Capture the cell that displays the provided text and extract its [x, y] central coordinate. 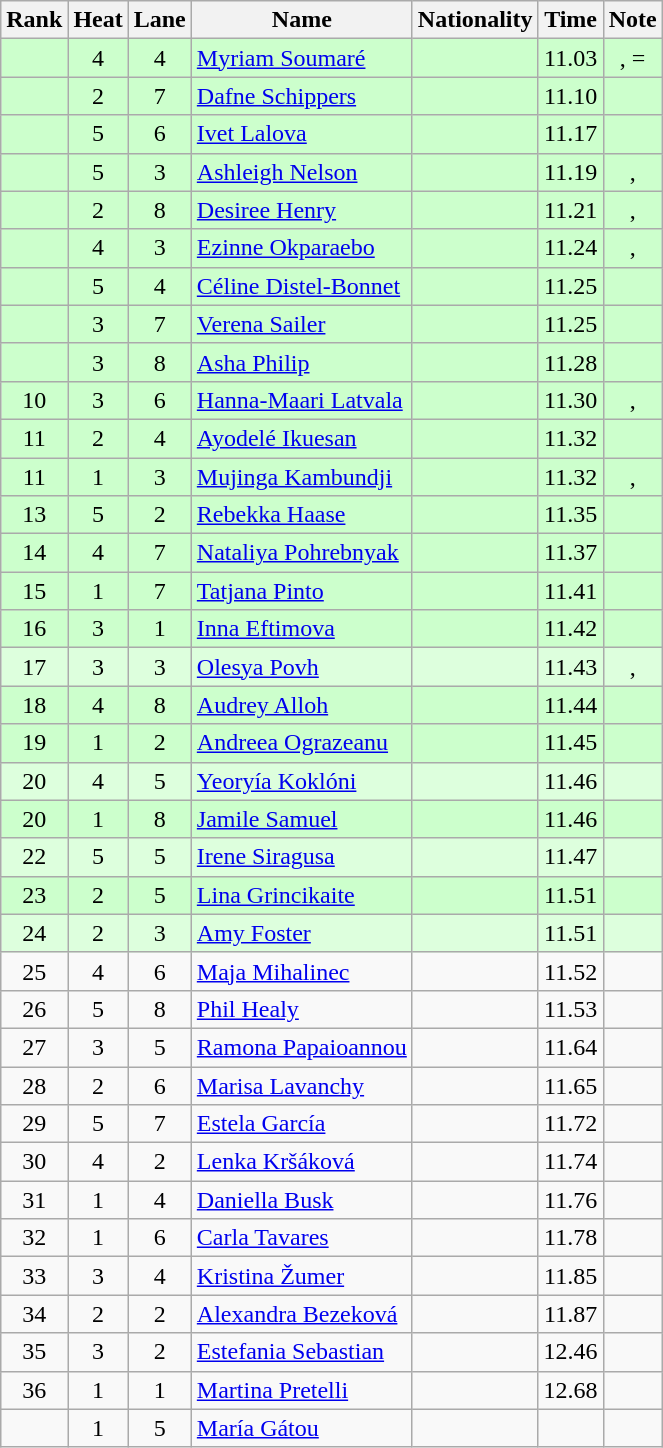
19 [34, 743]
Yeoryía Koklóni [302, 781]
Rebekka Haase [302, 515]
11.41 [570, 591]
22 [34, 857]
Nationality [475, 20]
23 [34, 895]
11.21 [570, 210]
26 [34, 1009]
11.17 [570, 134]
11.64 [570, 1047]
11.76 [570, 1200]
11.74 [570, 1162]
Martina Pretelli [302, 1390]
18 [34, 705]
33 [34, 1276]
11.35 [570, 515]
24 [34, 933]
María Gátou [302, 1428]
Jamile Samuel [302, 819]
11.19 [570, 172]
13 [34, 515]
12.46 [570, 1352]
11.53 [570, 1009]
Ezinne Okparaebo [302, 248]
Dafne Schippers [302, 96]
Name [302, 20]
14 [34, 553]
Lenka Kršáková [302, 1162]
Audrey Alloh [302, 705]
11.85 [570, 1276]
, = [632, 58]
Maja Mihalinec [302, 971]
11.03 [570, 58]
Alexandra Bezeková [302, 1314]
12.68 [570, 1390]
27 [34, 1047]
11.28 [570, 362]
11.47 [570, 857]
Mujinga Kambundji [302, 477]
29 [34, 1124]
28 [34, 1085]
35 [34, 1352]
Verena Sailer [302, 324]
Andreea Ograzeanu [302, 743]
11.72 [570, 1124]
Inna Eftimova [302, 629]
Myriam Soumaré [302, 58]
Ivet Lalova [302, 134]
11.30 [570, 400]
30 [34, 1162]
11.24 [570, 248]
Time [570, 20]
Desiree Henry [302, 210]
11.45 [570, 743]
Daniella Busk [302, 1200]
11.43 [570, 667]
32 [34, 1238]
17 [34, 667]
11.10 [570, 96]
11.65 [570, 1085]
11.37 [570, 553]
11.42 [570, 629]
Kristina Žumer [302, 1276]
Estela García [302, 1124]
31 [34, 1200]
Heat [98, 20]
11.44 [570, 705]
Note [632, 20]
Tatjana Pinto [302, 591]
Céline Distel-Bonnet [302, 286]
36 [34, 1390]
Ramona Papaioannou [302, 1047]
Hanna-Maari Latvala [302, 400]
10 [34, 400]
Ayodelé Ikuesan [302, 438]
11.87 [570, 1314]
Irene Siragusa [302, 857]
Amy Foster [302, 933]
Lane [160, 20]
Olesya Povh [302, 667]
Asha Philip [302, 362]
Estefania Sebastian [302, 1352]
Marisa Lavanchy [302, 1085]
16 [34, 629]
Rank [34, 20]
11.52 [570, 971]
11.78 [570, 1238]
Phil Healy [302, 1009]
15 [34, 591]
25 [34, 971]
34 [34, 1314]
Ashleigh Nelson [302, 172]
Lina Grincikaite [302, 895]
Carla Tavares [302, 1238]
Nataliya Pohrebnyak [302, 553]
